Scan for the cell matching the given text and deliver its [x, y] coordinate at center. 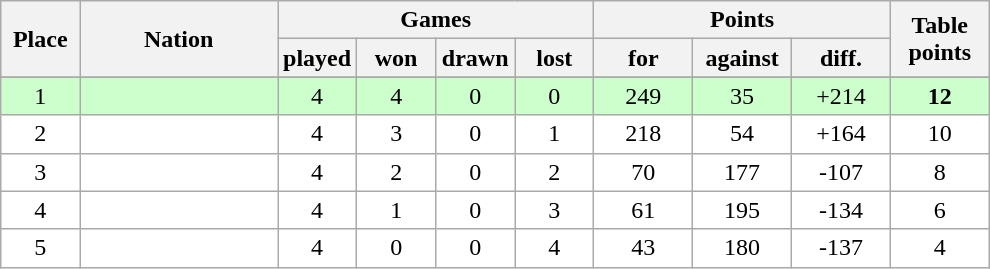
70 [644, 172]
10 [940, 134]
+164 [842, 134]
for [644, 58]
12 [940, 96]
lost [554, 58]
195 [742, 210]
249 [644, 96]
5 [40, 248]
+214 [842, 96]
180 [742, 248]
6 [940, 210]
-137 [842, 248]
played [318, 58]
61 [644, 210]
8 [940, 172]
Nation [179, 39]
-134 [842, 210]
-107 [842, 172]
218 [644, 134]
Tablepoints [940, 39]
35 [742, 96]
drawn [476, 58]
177 [742, 172]
Games [436, 20]
Points [742, 20]
diff. [842, 58]
54 [742, 134]
won [396, 58]
against [742, 58]
Place [40, 39]
43 [644, 248]
